Locate the cell with the specified text and output its [x, y] center coordinate. 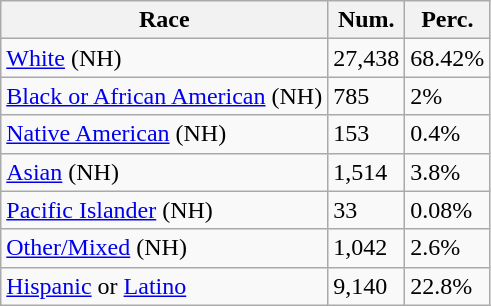
1,042 [366, 248]
Pacific Islander (NH) [164, 210]
Perc. [448, 20]
33 [366, 210]
153 [366, 134]
68.42% [448, 58]
Asian (NH) [164, 172]
White (NH) [164, 58]
785 [366, 96]
Race [164, 20]
1,514 [366, 172]
Other/Mixed (NH) [164, 248]
9,140 [366, 286]
0.4% [448, 134]
Black or African American (NH) [164, 96]
22.8% [448, 286]
Hispanic or Latino [164, 286]
Num. [366, 20]
2.6% [448, 248]
0.08% [448, 210]
2% [448, 96]
3.8% [448, 172]
Native American (NH) [164, 134]
27,438 [366, 58]
